Output the [x, y] coordinate of the center of the cell containing the given text.  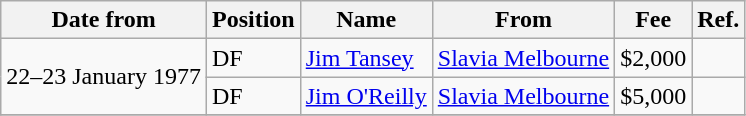
$2,000 [654, 58]
$5,000 [654, 96]
Position [253, 20]
Ref. [718, 20]
Fee [654, 20]
Jim O'Reilly [366, 96]
Name [366, 20]
From [523, 20]
Jim Tansey [366, 58]
Date from [104, 20]
22–23 January 1977 [104, 77]
